From the cell containing the given text, extract its center point as (X, Y) coordinate. 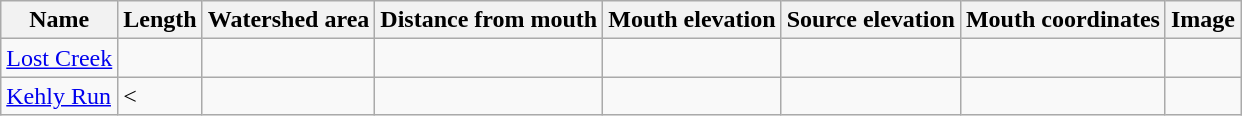
< (160, 96)
Length (160, 20)
Name (60, 20)
Source elevation (870, 20)
Mouth coordinates (1062, 20)
Mouth elevation (692, 20)
Watershed area (288, 20)
Image (1202, 20)
Kehly Run (60, 96)
Distance from mouth (489, 20)
Lost Creek (60, 58)
